Determine the [x, y] coordinate at the center of the cell enclosing the given text.  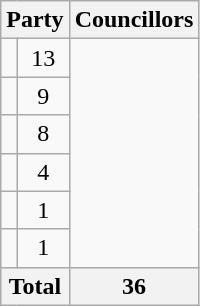
8 [43, 134]
36 [134, 286]
13 [43, 58]
Party [35, 20]
9 [43, 96]
Councillors [134, 20]
4 [43, 172]
Total [35, 286]
